Return the [x, y] coordinate for the center point of the cell that contains the specified text.  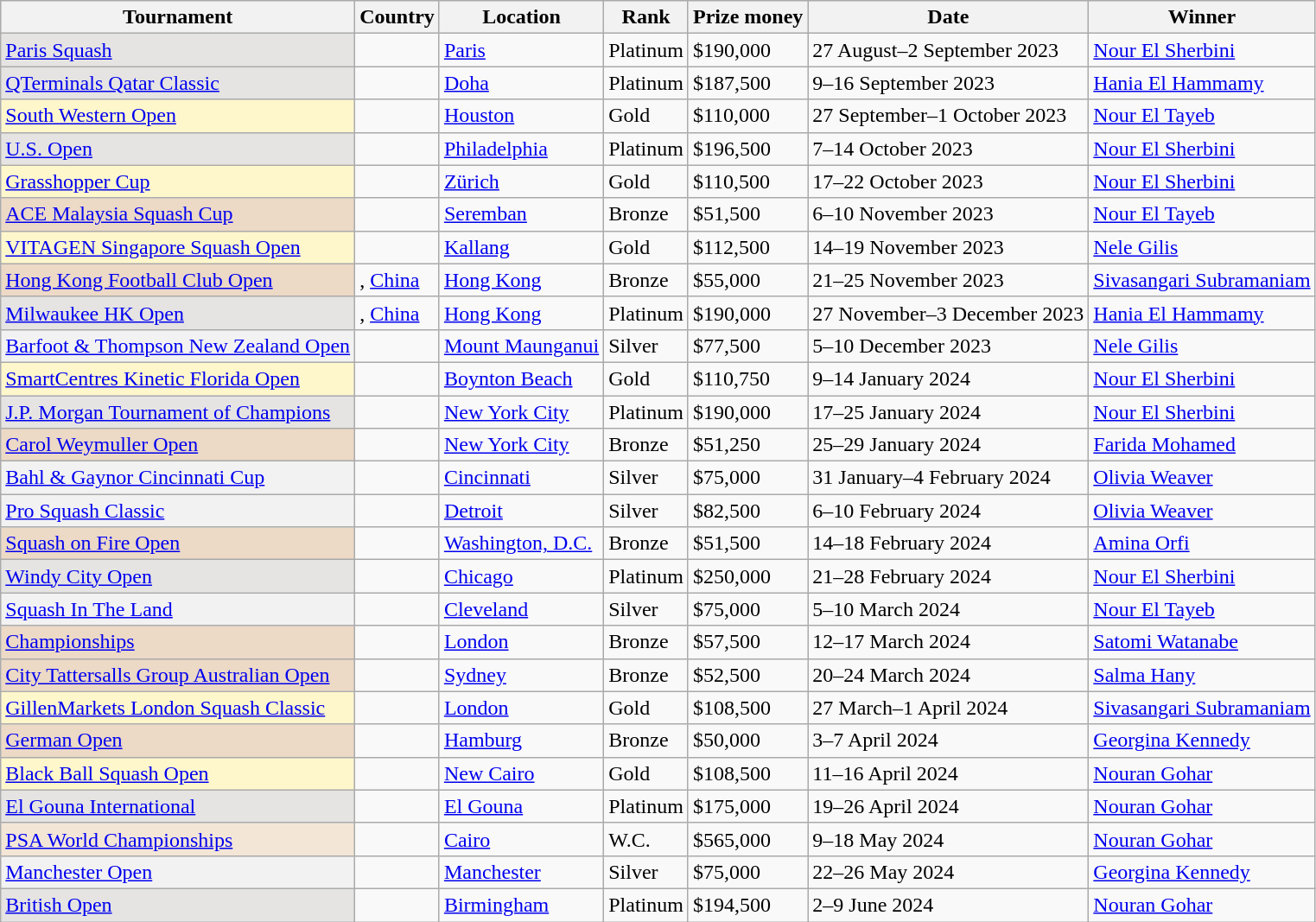
$50,000 [747, 741]
Amina Orfi [1202, 544]
Date [949, 17]
$250,000 [747, 576]
$175,000 [747, 806]
27 March–1 April 2024 [949, 708]
J.P. Morgan Tournament of Champions [178, 412]
Detroit [521, 511]
PSA World Championships [178, 839]
El Gouna [521, 806]
Hamburg [521, 741]
Tournament [178, 17]
21–28 February 2024 [949, 576]
QTerminals Qatar Classic [178, 83]
Pro Squash Classic [178, 511]
Windy City Open [178, 576]
19–26 April 2024 [949, 806]
Philadelphia [521, 149]
Washington, D.C. [521, 544]
$187,500 [747, 83]
$110,000 [747, 116]
El Gouna International [178, 806]
ACE Malaysia Squash Cup [178, 214]
$52,500 [747, 675]
German Open [178, 741]
27 November–3 December 2023 [949, 313]
$112,500 [747, 247]
VITAGEN Singapore Squash Open [178, 247]
W.C. [646, 839]
22–26 May 2024 [949, 872]
Rank [646, 17]
5–10 December 2023 [949, 346]
$77,500 [747, 346]
6–10 February 2024 [949, 511]
Carol Weymuller Open [178, 445]
Bahl & Gaynor Cincinnati Cup [178, 478]
9–18 May 2024 [949, 839]
Squash on Fire Open [178, 544]
$196,500 [747, 149]
$82,500 [747, 511]
6–10 November 2023 [949, 214]
Farida Mohamed [1202, 445]
Mount Maunganui [521, 346]
27 September–1 October 2023 [949, 116]
Houston [521, 116]
2–9 June 2024 [949, 905]
17–22 October 2023 [949, 181]
$51,250 [747, 445]
Salma Hany [1202, 675]
Seremban [521, 214]
$57,500 [747, 642]
9–14 January 2024 [949, 378]
$565,000 [747, 839]
31 January–4 February 2024 [949, 478]
Kallang [521, 247]
Cincinnati [521, 478]
Manchester [521, 872]
21–25 November 2023 [949, 280]
Sydney [521, 675]
17–25 January 2024 [949, 412]
$55,000 [747, 280]
14–18 February 2024 [949, 544]
Cairo [521, 839]
Barfoot & Thompson New Zealand Open [178, 346]
Doha [521, 83]
Zürich [521, 181]
14–19 November 2023 [949, 247]
Manchester Open [178, 872]
Black Ball Squash Open [178, 773]
U.S. Open [178, 149]
12–17 March 2024 [949, 642]
Milwaukee HK Open [178, 313]
Hong Kong Football Club Open [178, 280]
20–24 March 2024 [949, 675]
Paris Squash [178, 50]
3–7 April 2024 [949, 741]
Squash In The Land [178, 609]
11–16 April 2024 [949, 773]
7–14 October 2023 [949, 149]
Satomi Watanabe [1202, 642]
New Cairo [521, 773]
Country [397, 17]
British Open [178, 905]
SmartCentres Kinetic Florida Open [178, 378]
Boynton Beach [521, 378]
GillenMarkets London Squash Classic [178, 708]
$194,500 [747, 905]
5–10 March 2024 [949, 609]
Location [521, 17]
27 August–2 September 2023 [949, 50]
9–16 September 2023 [949, 83]
$110,500 [747, 181]
Grasshopper Cup [178, 181]
Cleveland [521, 609]
$110,750 [747, 378]
Paris [521, 50]
Championships [178, 642]
25–29 January 2024 [949, 445]
Winner [1202, 17]
South Western Open [178, 116]
Chicago [521, 576]
City Tattersalls Group Australian Open [178, 675]
Prize money [747, 17]
Birmingham [521, 905]
